Output the [x, y] coordinate of the center of the cell containing the given text.  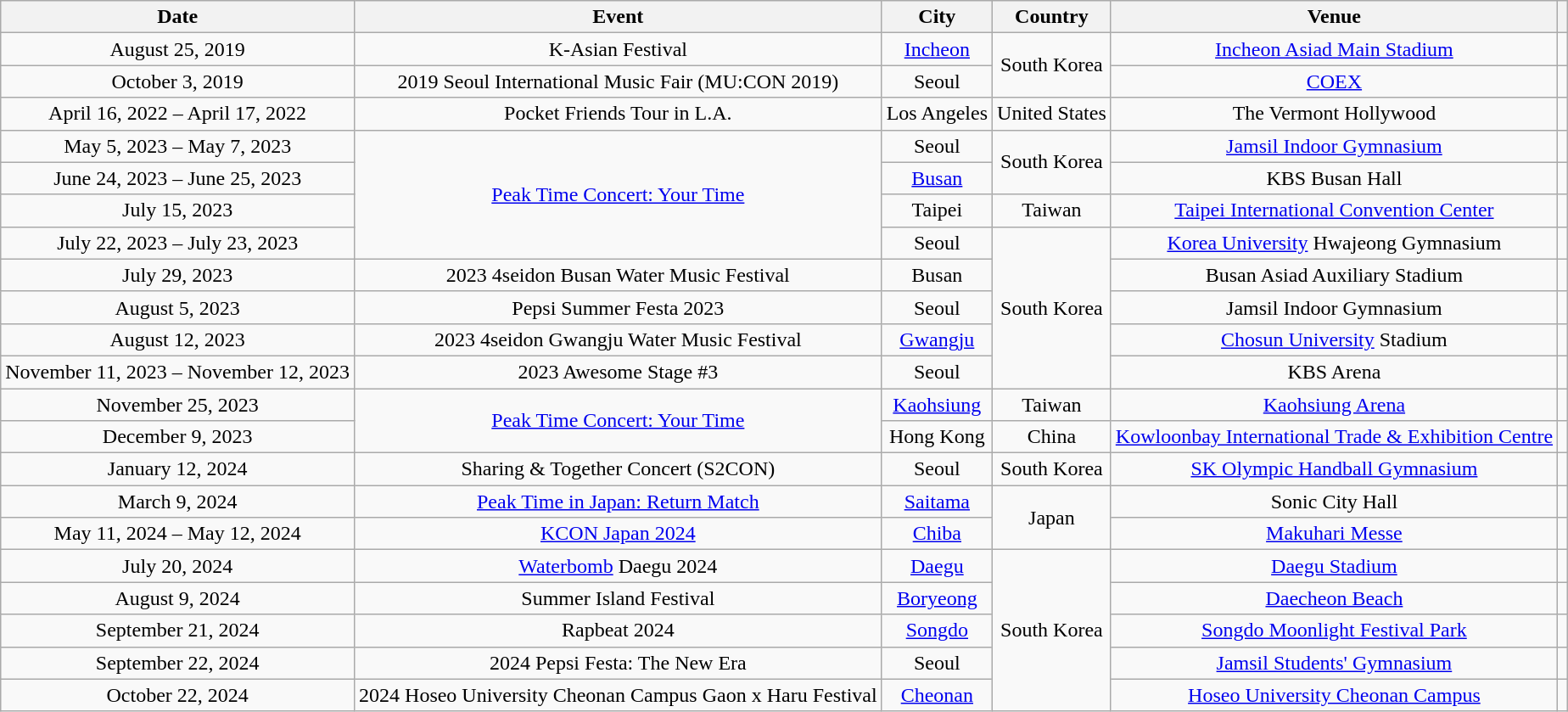
Pocket Friends Tour in L.A. [619, 114]
Gwangju [937, 339]
Sonic City Hall [1334, 502]
May 11, 2024 – May 12, 2024 [178, 534]
September 22, 2024 [178, 663]
Event [619, 17]
Country [1052, 17]
2023 4seidon Gwangju Water Music Festival [619, 339]
Busan Asiad Auxiliary Stadium [1334, 275]
2019 Seoul International Music Fair (MU:CON 2019) [619, 81]
2024 Hoseo University Cheonan Campus Gaon x Haru Festival [619, 695]
Makuhari Messe [1334, 534]
Taipei [937, 210]
City [937, 17]
Kaohsiung [937, 405]
Daecheon Beach [1334, 598]
July 22, 2023 – July 23, 2023 [178, 243]
COEX [1334, 81]
Taipei International Convention Center [1334, 210]
Songdo [937, 631]
December 9, 2023 [178, 437]
Rapbeat 2024 [619, 631]
2024 Pepsi Festa: The New Era [619, 663]
Hong Kong [937, 437]
2023 Awesome Stage #3 [619, 372]
April 16, 2022 – April 17, 2022 [178, 114]
Chosun University Stadium [1334, 339]
Peak Time in Japan: Return Match [619, 502]
KBS Busan Hall [1334, 178]
KBS Arena [1334, 372]
Kaohsiung Arena [1334, 405]
KCON Japan 2024 [619, 534]
Kowloonbay International Trade & Exhibition Centre [1334, 437]
Daegu [937, 566]
Songdo Moonlight Festival Park [1334, 631]
November 25, 2023 [178, 405]
August 9, 2024 [178, 598]
The Vermont Hollywood [1334, 114]
Los Angeles [937, 114]
March 9, 2024 [178, 502]
Korea University Hwajeong Gymnasium [1334, 243]
July 20, 2024 [178, 566]
October 22, 2024 [178, 695]
August 12, 2023 [178, 339]
Sharing & Together Concert (S2CON) [619, 469]
K-Asian Festival [619, 49]
Chiba [937, 534]
October 3, 2019 [178, 81]
China [1052, 437]
November 11, 2023 – November 12, 2023 [178, 372]
July 29, 2023 [178, 275]
2023 4seidon Busan Water Music Festival [619, 275]
Incheon [937, 49]
Boryeong [937, 598]
May 5, 2023 – May 7, 2023 [178, 146]
Incheon Asiad Main Stadium [1334, 49]
July 15, 2023 [178, 210]
Venue [1334, 17]
Cheonan [937, 695]
Japan [1052, 518]
January 12, 2024 [178, 469]
June 24, 2023 – June 25, 2023 [178, 178]
August 25, 2019 [178, 49]
Waterbomb Daegu 2024 [619, 566]
Daegu Stadium [1334, 566]
Date [178, 17]
Jamsil Students' Gymnasium [1334, 663]
Pepsi Summer Festa 2023 [619, 307]
United States [1052, 114]
August 5, 2023 [178, 307]
Hoseo University Cheonan Campus [1334, 695]
September 21, 2024 [178, 631]
Saitama [937, 502]
SK Olympic Handball Gymnasium [1334, 469]
Summer Island Festival [619, 598]
